Provide the (x, y) coordinate of the cell's center where the given text is located.  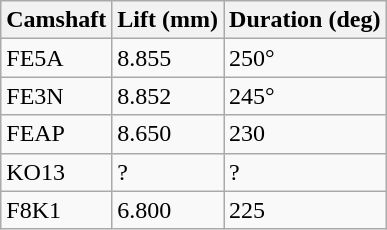
Lift (mm) (168, 20)
8.650 (168, 134)
Duration (deg) (305, 20)
230 (305, 134)
FE5A (56, 58)
225 (305, 210)
250° (305, 58)
F8K1 (56, 210)
6.800 (168, 210)
FEAP (56, 134)
KO13 (56, 172)
8.852 (168, 96)
Camshaft (56, 20)
8.855 (168, 58)
FE3N (56, 96)
245° (305, 96)
